Identify which cell holds the provided text, then report its [X, Y] central coordinate. 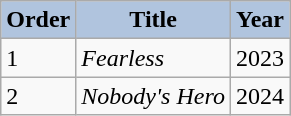
2023 [260, 58]
2024 [260, 96]
Fearless [154, 58]
Order [38, 20]
Nobody's Hero [154, 96]
1 [38, 58]
Title [154, 20]
2 [38, 96]
Year [260, 20]
